Identify which cell holds the provided text, then report its (x, y) central coordinate. 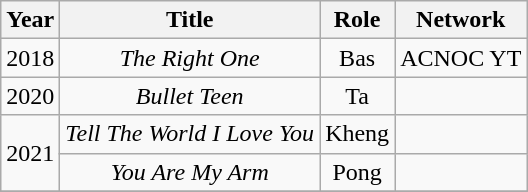
2020 (30, 96)
Kheng (358, 134)
Bas (358, 58)
Bullet Teen (190, 96)
Ta (358, 96)
ACNOC YT (461, 58)
2021 (30, 153)
You Are My Arm (190, 172)
2018 (30, 58)
Tell The World I Love You (190, 134)
Pong (358, 172)
Role (358, 20)
The Right One (190, 58)
Network (461, 20)
Title (190, 20)
Year (30, 20)
